Scan for the cell matching the given text and deliver its (X, Y) coordinate at center. 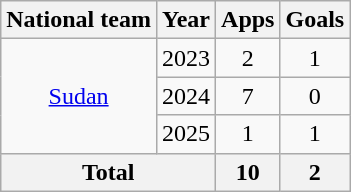
10 (248, 172)
2024 (186, 96)
Total (108, 172)
National team (79, 20)
Goals (315, 20)
2023 (186, 58)
7 (248, 96)
Sudan (79, 96)
Apps (248, 20)
Year (186, 20)
2025 (186, 134)
0 (315, 96)
